Scan for the cell matching the given text and deliver its (x, y) coordinate at center. 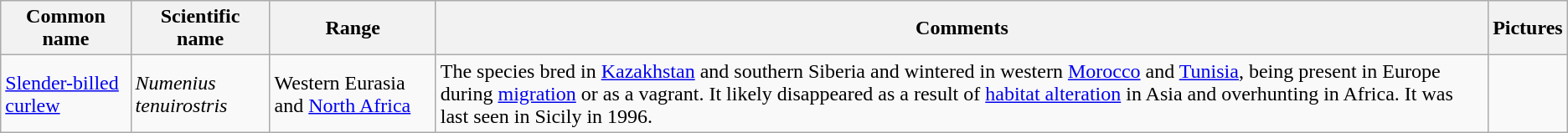
Range (353, 28)
Comments (962, 28)
Western Eurasia and North Africa (353, 94)
Numenius tenuirostris (200, 94)
Slender-billed curlew (65, 94)
Common name (65, 28)
Pictures (1528, 28)
Scientific name (200, 28)
